Detect which cell encompasses the target text, then output its (x, y) center coordinate. 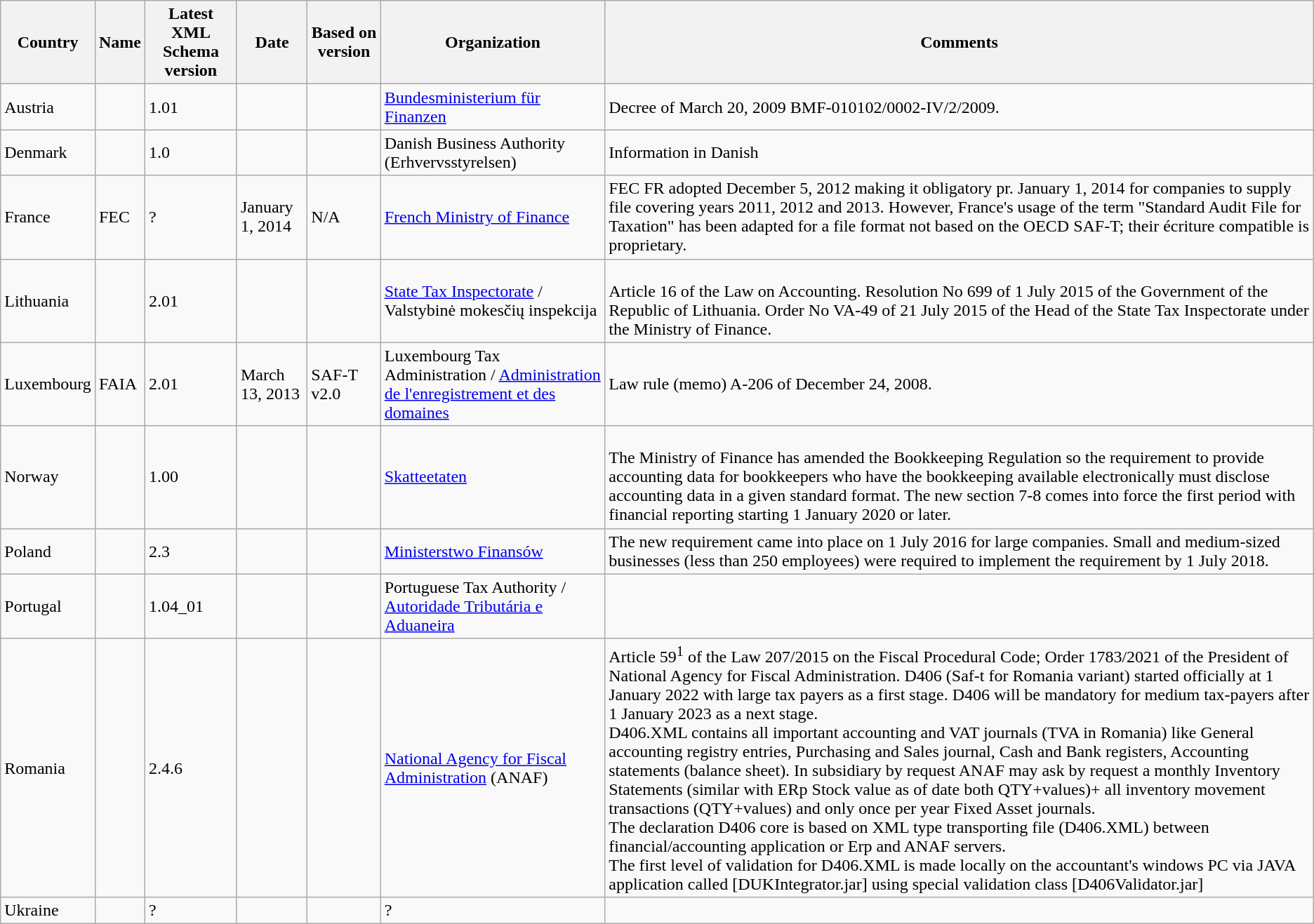
Comments (960, 42)
Country (48, 42)
Organization (493, 42)
Norway (48, 477)
Name (119, 42)
1.0 (191, 153)
FAIA (119, 384)
Decree of March 20, 2009 BMF-010102/0002-IV/2/2009. (960, 107)
Based on version (344, 42)
Lithuania (48, 300)
Portugal (48, 606)
1.00 (191, 477)
January 1, 2014 (272, 217)
French Ministry of Finance (493, 217)
Luxembourg Tax Administration / Administration de l'enregistrement et des domaines (493, 384)
Ukraine (48, 911)
Austria (48, 107)
2.4.6 (191, 768)
2.3 (191, 551)
Romania (48, 768)
March 13, 2013 (272, 384)
Danish Business Authority (Erhvervsstyrelsen) (493, 153)
Latest XML Schema version (191, 42)
Luxembourg (48, 384)
Bundesministerium für Finanzen (493, 107)
N/A (344, 217)
France (48, 217)
National Agency for Fiscal Administration (ANAF) (493, 768)
Poland (48, 551)
SAF-T v2.0 (344, 384)
Date (272, 42)
1.01 (191, 107)
State Tax Inspectorate / Valstybinė mokesčių inspekcija (493, 300)
Skatteetaten (493, 477)
Ministerstwo Finansów (493, 551)
FEC (119, 217)
Portuguese Tax Authority / Autoridade Tributária e Aduaneira (493, 606)
Information in Danish (960, 153)
1.04_01 (191, 606)
Law rule (memo) A-206 of December 24, 2008. (960, 384)
Denmark (48, 153)
